Find where the given text appears and provide that cell's center as (X, Y) coordinate. 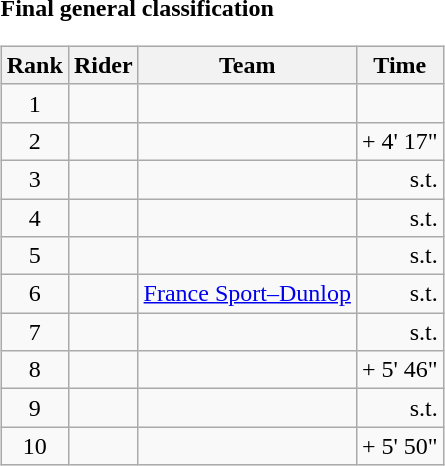
+ 5' 46" (400, 370)
6 (34, 294)
Rank (34, 65)
France Sport–Dunlop (247, 294)
9 (34, 408)
+ 4' 17" (400, 141)
7 (34, 332)
Team (247, 65)
Time (400, 65)
2 (34, 141)
4 (34, 217)
3 (34, 179)
+ 5' 50" (400, 446)
1 (34, 103)
5 (34, 256)
10 (34, 446)
8 (34, 370)
Rider (103, 65)
